Identify which cell holds the provided text, then report its [X, Y] central coordinate. 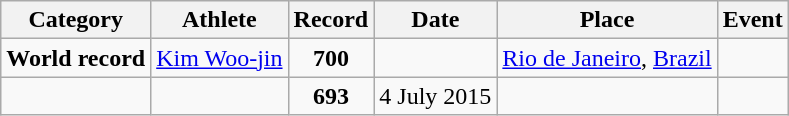
World record [76, 58]
693 [331, 96]
Kim Woo-jin [220, 58]
Athlete [220, 20]
700 [331, 58]
4 July 2015 [436, 96]
Category [76, 20]
Event [752, 20]
Record [331, 20]
Place [607, 20]
Date [436, 20]
Rio de Janeiro, Brazil [607, 58]
